From the cell containing the given text, extract its center point as [x, y] coordinate. 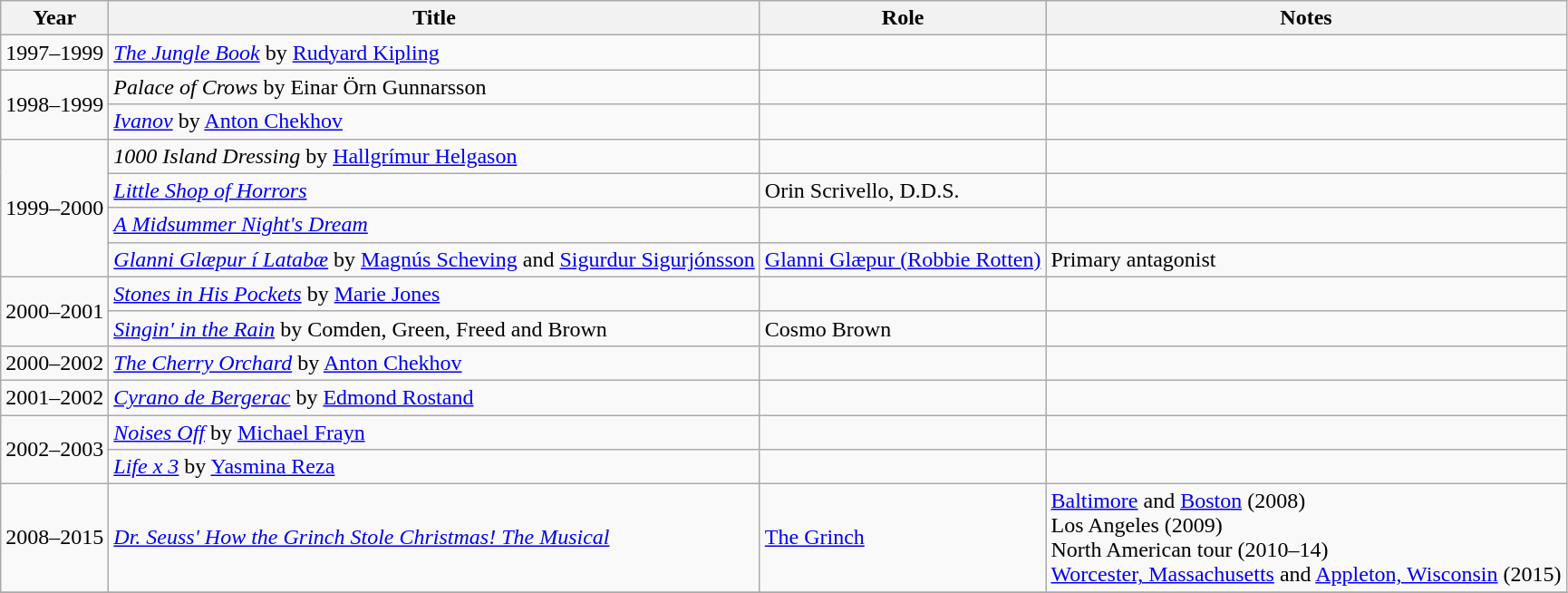
Palace of Crows by Einar Örn Gunnarsson [434, 87]
Primary antagonist [1306, 259]
Noises Off by Michael Frayn [434, 433]
1999–2000 [54, 208]
Cyrano de Bergerac by Edmond Rostand [434, 397]
Baltimore and Boston (2008)Los Angeles (2009)North American tour (2010–14)Worcester, Massachusetts and Appleton, Wisconsin (2015) [1306, 539]
2008–2015 [54, 539]
1997–1999 [54, 53]
Little Shop of Horrors [434, 190]
A Midsummer Night's Dream [434, 225]
2000–2002 [54, 363]
The Grinch [903, 539]
Cosmo Brown [903, 328]
The Jungle Book by Rudyard Kipling [434, 53]
Dr. Seuss' How the Grinch Stole Christmas! The Musical [434, 539]
Glanni Glæpur (Robbie Rotten) [903, 259]
Singin' in the Rain by Comden, Green, Freed and Brown [434, 328]
Notes [1306, 18]
1998–1999 [54, 104]
Role [903, 18]
Ivanov by Anton Chekhov [434, 122]
1000 Island Dressing by Hallgrímur Helgason [434, 156]
2001–2002 [54, 397]
Stones in His Pockets by Marie Jones [434, 294]
Year [54, 18]
2002–2003 [54, 450]
2000–2001 [54, 311]
Title [434, 18]
Orin Scrivello, D.D.S. [903, 190]
Life x 3 by Yasmina Reza [434, 467]
Glanni Glæpur í Latabæ by Magnús Scheving and Sigurdur Sigurjónsson [434, 259]
The Cherry Orchard by Anton Chekhov [434, 363]
